For the text-containing cell, return its midpoint in [X, Y] coordinate format. 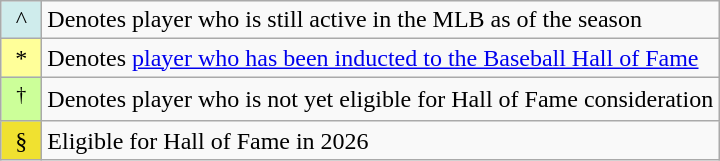
* [22, 58]
§ [22, 140]
Eligible for Hall of Fame in 2026 [380, 140]
^ [22, 20]
Denotes player who is not yet eligible for Hall of Fame consideration [380, 100]
Denotes player who is still active in the MLB as of the season [380, 20]
Denotes player who has been inducted to the Baseball Hall of Fame [380, 58]
† [22, 100]
